Locate the cell with the specified text and output its [X, Y] center coordinate. 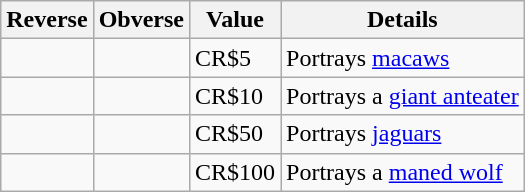
CR$5 [234, 58]
Portrays a maned wolf [403, 172]
Obverse [141, 20]
Value [234, 20]
CR$10 [234, 96]
Details [403, 20]
Reverse [47, 20]
Portrays jaguars [403, 134]
Portrays macaws [403, 58]
CR$100 [234, 172]
CR$50 [234, 134]
Portrays a giant anteater [403, 96]
